Pinpoint the cell where the given text exists, returning its [X, Y] midpoint coordinate. 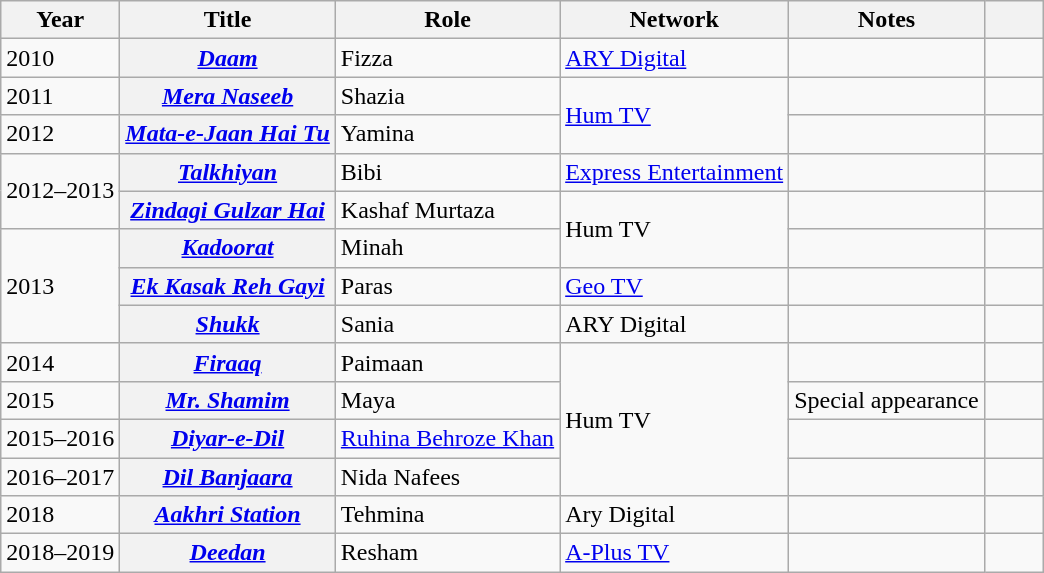
Yamina [447, 134]
Mera Naseeb [228, 96]
Resham [447, 553]
2012–2013 [60, 191]
Year [60, 20]
Notes [887, 20]
2014 [60, 362]
Shazia [447, 96]
Special appearance [887, 400]
Daam [228, 58]
Maya [447, 400]
2015 [60, 400]
2015–2016 [60, 438]
2010 [60, 58]
Tehmina [447, 515]
Zindagi Gulzar Hai [228, 210]
Aakhri Station [228, 515]
2018–2019 [60, 553]
2013 [60, 286]
Diyar-e-Dil [228, 438]
Talkhiyan [228, 172]
Kashaf Murtaza [447, 210]
Nida Nafees [447, 477]
Ary Digital [674, 515]
Title [228, 20]
Fizza [447, 58]
2011 [60, 96]
Firaaq [228, 362]
A-Plus TV [674, 553]
Network [674, 20]
Role [447, 20]
Mr. Shamim [228, 400]
Mata-e-Jaan Hai Tu [228, 134]
Shukk [228, 324]
Paras [447, 286]
Ek Kasak Reh Gayi [228, 286]
2018 [60, 515]
Minah [447, 248]
Sania [447, 324]
Deedan [228, 553]
Kadoorat [228, 248]
Express Entertainment [674, 172]
2012 [60, 134]
Paimaan [447, 362]
Ruhina Behroze Khan [447, 438]
Geo TV [674, 286]
Dil Banjaara [228, 477]
Bibi [447, 172]
2016–2017 [60, 477]
